Locate the cell with the specified text and output its [X, Y] center coordinate. 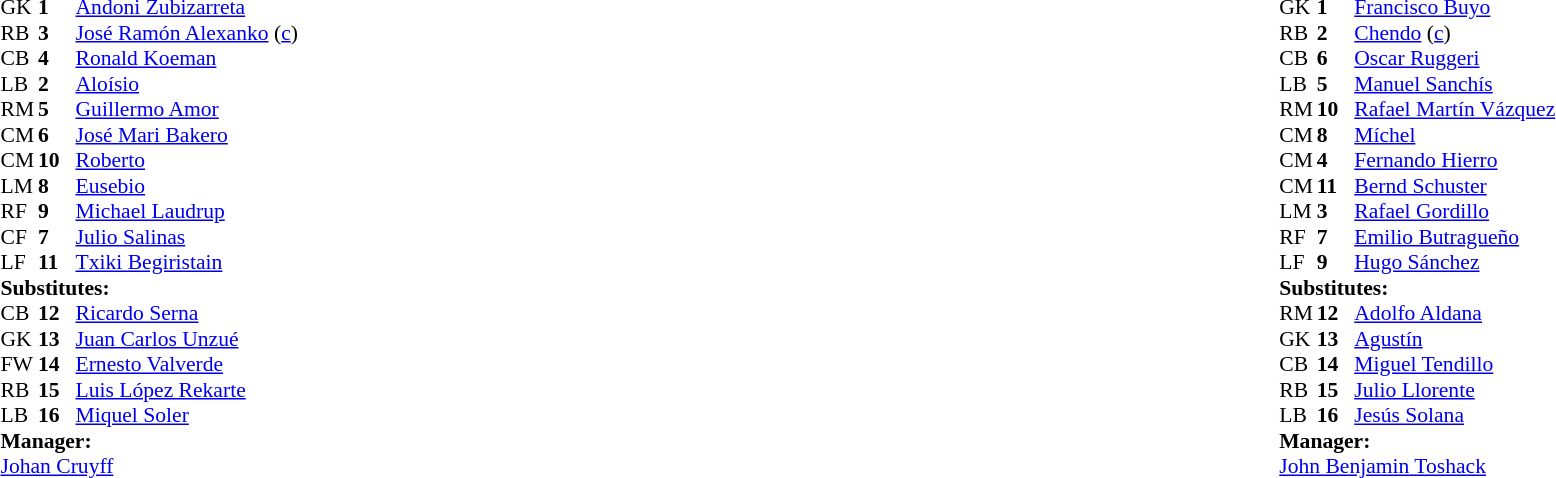
Agustín [1454, 339]
Eusebio [187, 186]
Fernando Hierro [1454, 161]
Adolfo Aldana [1454, 313]
Txiki Begiristain [187, 263]
José Mari Bakero [187, 135]
Aloísio [187, 84]
Rafael Martín Vázquez [1454, 109]
Miquel Soler [187, 415]
Julio Llorente [1454, 390]
Ricardo Serna [187, 313]
José Ramón Alexanko (c) [187, 33]
Jesús Solana [1454, 415]
Roberto [187, 161]
Luis López Rekarte [187, 390]
Juan Carlos Unzué [187, 339]
Ronald Koeman [187, 59]
Manuel Sanchís [1454, 84]
Miguel Tendillo [1454, 365]
Julio Salinas [187, 237]
Chendo (c) [1454, 33]
Emilio Butragueño [1454, 237]
Oscar Ruggeri [1454, 59]
Ernesto Valverde [187, 365]
CF [19, 237]
Bernd Schuster [1454, 186]
Michael Laudrup [187, 211]
Hugo Sánchez [1454, 263]
Míchel [1454, 135]
Rafael Gordillo [1454, 211]
FW [19, 365]
Guillermo Amor [187, 109]
